Search for the cell housing the specified text and yield its (X, Y) center coordinate. 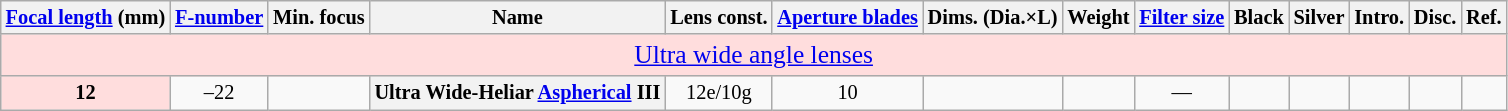
Name (518, 17)
— (1182, 93)
Ultra wide angle lenses (754, 55)
Intro. (1379, 17)
12 (86, 93)
Black (1259, 17)
10 (847, 93)
Ref. (1484, 17)
12e/10g (718, 93)
Filter size (1182, 17)
Aperture blades (847, 17)
–22 (219, 93)
F-number (219, 17)
Weight (1098, 17)
Focal length (mm) (86, 17)
Disc. (1435, 17)
Ultra Wide-Heliar Aspherical III (518, 93)
Dims. (Dia.×L) (993, 17)
Lens const. (718, 17)
Silver (1320, 17)
Min. focus (318, 17)
